Return the (X, Y) coordinate for the center point of the cell that contains the specified text.  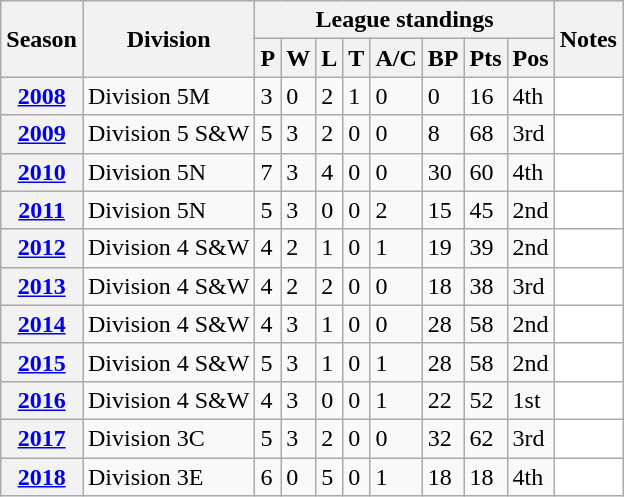
T (356, 58)
Season (42, 39)
Pts (486, 58)
19 (443, 248)
6 (268, 477)
Division 5M (168, 96)
2008 (42, 96)
Notes (588, 39)
League standings (404, 20)
62 (486, 438)
BP (443, 58)
Division 3C (168, 438)
2013 (42, 286)
52 (486, 400)
Division (168, 39)
1st (530, 400)
45 (486, 210)
8 (443, 134)
P (268, 58)
W (298, 58)
L (330, 58)
2014 (42, 324)
2012 (42, 248)
15 (443, 210)
2017 (42, 438)
Division 3E (168, 477)
39 (486, 248)
Pos (530, 58)
2009 (42, 134)
2016 (42, 400)
2018 (42, 477)
7 (268, 172)
68 (486, 134)
38 (486, 286)
60 (486, 172)
2010 (42, 172)
2011 (42, 210)
30 (443, 172)
2015 (42, 362)
A/C (396, 58)
Division 5 S&W (168, 134)
16 (486, 96)
32 (443, 438)
22 (443, 400)
